Return (X, Y) of the center of cell containing provided text 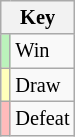
Draw (42, 85)
Defeat (42, 118)
Win (42, 51)
Key (38, 17)
